Capture the cell that displays the provided text and extract its [X, Y] central coordinate. 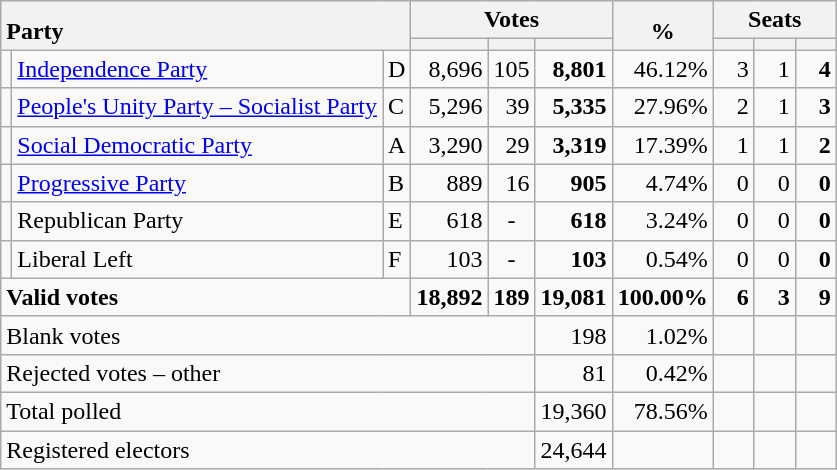
3.24% [662, 221]
100.00% [662, 297]
4.74% [662, 183]
People's Unity Party – Socialist Party [198, 107]
0.54% [662, 259]
Republican Party [198, 221]
% [662, 26]
9 [816, 297]
78.56% [662, 411]
16 [512, 183]
Valid votes [206, 297]
Liberal Left [198, 259]
18,892 [450, 297]
Blank votes [268, 335]
5,335 [574, 107]
198 [574, 335]
Party [206, 26]
905 [574, 183]
0.42% [662, 373]
81 [574, 373]
889 [450, 183]
6 [734, 297]
1.02% [662, 335]
24,644 [574, 449]
8,801 [574, 69]
Registered electors [268, 449]
8,696 [450, 69]
4 [816, 69]
E [397, 221]
29 [512, 145]
Total polled [268, 411]
27.96% [662, 107]
D [397, 69]
Social Democratic Party [198, 145]
17.39% [662, 145]
39 [512, 107]
A [397, 145]
Votes [512, 20]
105 [512, 69]
C [397, 107]
Seats [774, 20]
46.12% [662, 69]
3,319 [574, 145]
3,290 [450, 145]
19,081 [574, 297]
189 [512, 297]
Independence Party [198, 69]
Progressive Party [198, 183]
Rejected votes – other [268, 373]
5,296 [450, 107]
F [397, 259]
19,360 [574, 411]
B [397, 183]
